Pinpoint the cell where the given text exists, returning its (X, Y) midpoint coordinate. 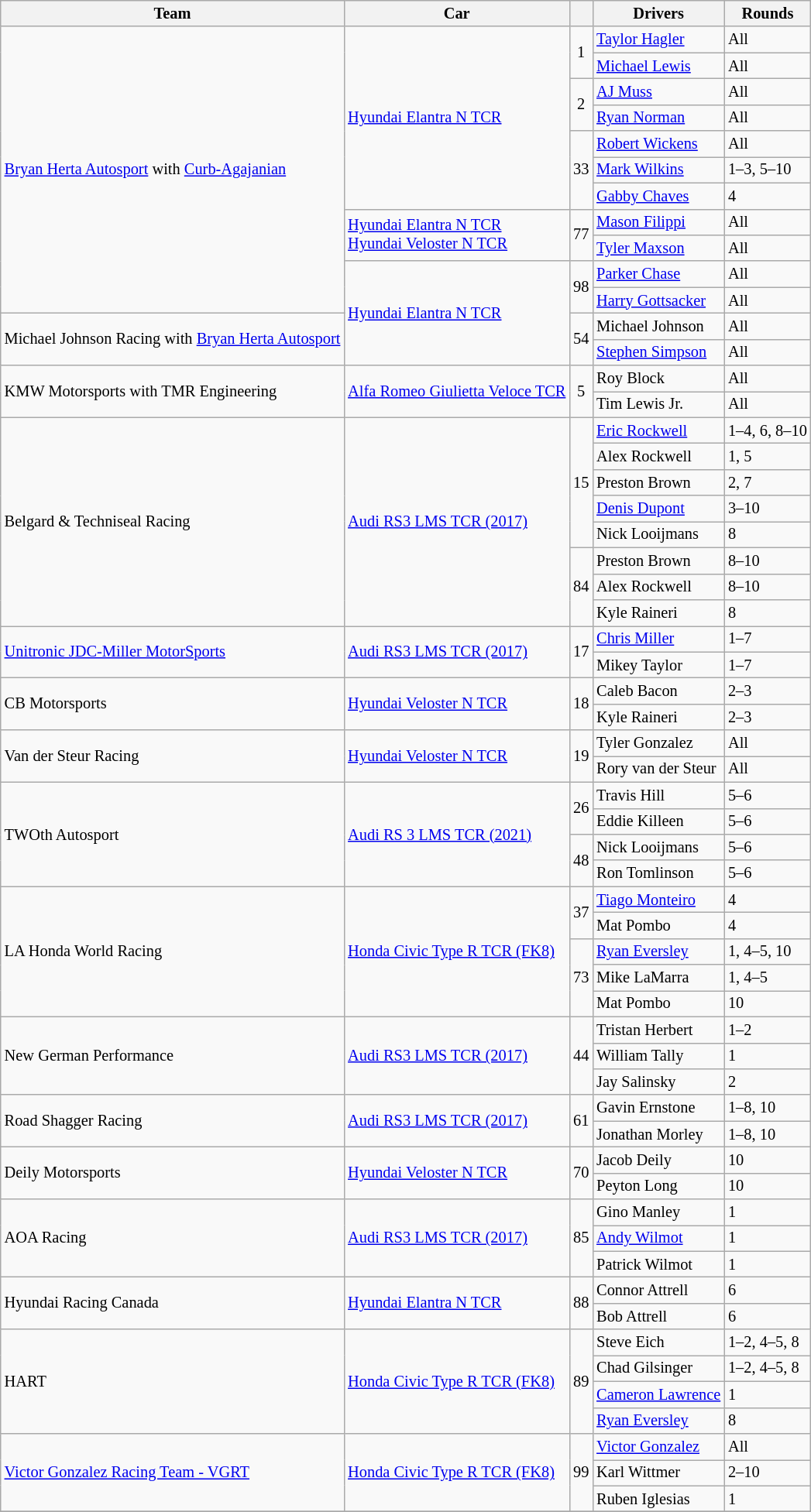
Mark Wilkins (658, 170)
LA Honda World Racing (172, 951)
5 (581, 392)
Ron Tomlinson (658, 873)
84 (581, 587)
Audi RS 3 LMS TCR (2021) (457, 835)
98 (581, 286)
89 (581, 1381)
Rounds (768, 13)
Michael Johnson (658, 326)
Hyundai Elantra N TCR Hyundai Veloster N TCR (457, 235)
Eddie Killeen (658, 821)
Travis Hill (658, 795)
Cameron Lawrence (658, 1394)
Tyler Maxson (658, 248)
AJ Muss (658, 91)
2, 7 (768, 482)
Connor Attrell (658, 1291)
Caleb Bacon (658, 691)
HART (172, 1381)
Victor Gonzalez (658, 1446)
Denis Dupont (658, 509)
1–3, 5–10 (768, 170)
Ruben Iglesias (658, 1499)
Roy Block (658, 379)
44 (581, 1056)
Mikey Taylor (658, 665)
88 (581, 1304)
Unitronic JDC-Miller MotorSports (172, 652)
Alfa Romeo Giulietta Veloce TCR (457, 392)
Peyton Long (658, 1186)
1–2 (768, 1030)
1, 4–5, 10 (768, 951)
Van der Steur Racing (172, 756)
Chris Miller (658, 639)
26 (581, 808)
Victor Gonzalez Racing Team - VGRT (172, 1473)
73 (581, 977)
TWOth Autosport (172, 835)
Tiago Monteiro (658, 900)
Tyler Gonzalez (658, 743)
Patrick Wilmot (658, 1264)
Drivers (658, 13)
48 (581, 859)
Mason Filippi (658, 222)
Hyundai Racing Canada (172, 1304)
Stephen Simpson (658, 352)
Eric Rockwell (658, 430)
Jay Salinsky (658, 1082)
Tim Lewis Jr. (658, 404)
KMW Motorsports with TMR Engineering (172, 392)
Steve Eich (658, 1342)
Michael Johnson Racing with Bryan Herta Autosport (172, 339)
New German Performance (172, 1056)
1, 4–5 (768, 978)
1, 5 (768, 456)
33 (581, 170)
Gavin Ernstone (658, 1108)
70 (581, 1172)
CB Motorsports (172, 703)
AOA Racing (172, 1239)
61 (581, 1121)
Rory van der Steur (658, 769)
Robert Wickens (658, 144)
19 (581, 756)
Tristan Herbert (658, 1030)
3–10 (768, 509)
Andy Wilmot (658, 1238)
Ryan Norman (658, 118)
Bob Attrell (658, 1316)
Jacob Deily (658, 1160)
Gino Manley (658, 1212)
Chad Gilsinger (658, 1368)
Belgard & Techniseal Racing (172, 522)
99 (581, 1473)
Deily Motorsports (172, 1172)
18 (581, 703)
Road Shagger Racing (172, 1121)
William Tally (658, 1056)
Taylor Hagler (658, 39)
17 (581, 652)
77 (581, 235)
Bryan Herta Autosport with Curb-Agajanian (172, 170)
1–4, 6, 8–10 (768, 430)
Michael Lewis (658, 66)
Harry Gottsacker (658, 300)
Mike LaMarra (658, 978)
54 (581, 339)
37 (581, 912)
Car (457, 13)
2–10 (768, 1473)
Gabby Chaves (658, 196)
Parker Chase (658, 274)
Jonathan Morley (658, 1134)
Team (172, 13)
Karl Wittmer (658, 1473)
85 (581, 1239)
15 (581, 482)
